Determine the (x, y) coordinate at the center of the cell enclosing the given text.  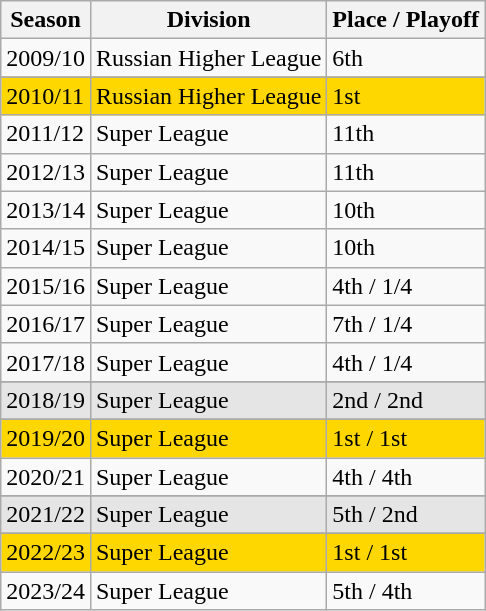
7th / 1/4 (406, 324)
1st (406, 96)
4th / 4th (406, 477)
2011/12 (46, 134)
2009/10 (46, 58)
2nd / 2nd (406, 400)
2021/22 (46, 515)
2014/15 (46, 248)
6th (406, 58)
2023/24 (46, 591)
2022/23 (46, 553)
2017/18 (46, 362)
2020/21 (46, 477)
5th / 4th (406, 591)
2018/19 (46, 400)
2016/17 (46, 324)
Season (46, 20)
2012/13 (46, 172)
2019/20 (46, 438)
Place / Playoff (406, 20)
Division (208, 20)
2015/16 (46, 286)
2010/11 (46, 96)
2013/14 (46, 210)
5th / 2nd (406, 515)
